Return (x, y) of the center of cell containing provided text 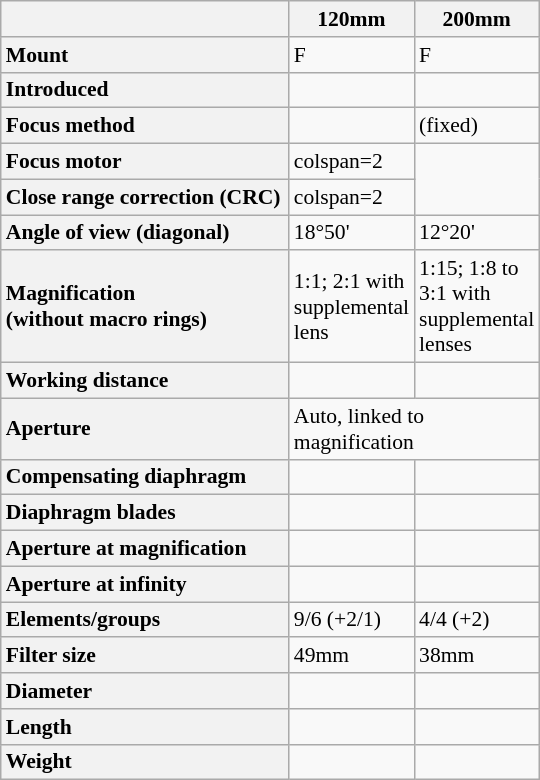
Close range correction (CRC) (145, 197)
Diaphragm blades (145, 513)
Mount (145, 55)
200mm (476, 19)
Working distance (145, 381)
Compensating diaphragm (145, 477)
Length (145, 727)
Aperture (145, 428)
4/4 (+2) (476, 620)
Aperture at infinity (145, 584)
Angle of view (diagonal) (145, 233)
(fixed) (476, 126)
9/6 (+2/1) (352, 620)
Diameter (145, 691)
Elements/groups (145, 620)
Aperture at magnification (145, 549)
1:1; 2:1 with supplemental lens (352, 307)
12°20' (476, 233)
Weight (145, 762)
Auto, linked to magnification (414, 428)
18°50' (352, 233)
Focus method (145, 126)
1:15; 1:8 to 3:1 with supplemental lenses (476, 307)
120mm (352, 19)
Focus motor (145, 162)
38mm (476, 656)
Magnification(without macro rings) (145, 307)
49mm (352, 656)
Introduced (145, 90)
Filter size (145, 656)
